Locate the cell with the specified text and output its [X, Y] center coordinate. 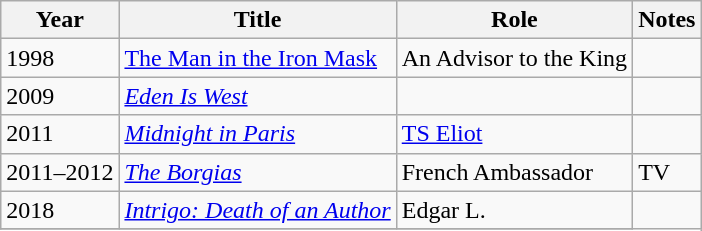
1998 [60, 58]
2018 [60, 210]
2011 [60, 134]
French Ambassador [514, 172]
Year [60, 20]
The Borgias [258, 172]
Role [514, 20]
Edgar L. [514, 210]
Notes [667, 20]
An Advisor to the King [514, 58]
Midnight in Paris [258, 134]
TV [667, 172]
The Man in the Iron Mask [258, 58]
Title [258, 20]
2009 [60, 96]
2011–2012 [60, 172]
Eden Is West [258, 96]
Intrigo: Death of an Author [258, 210]
TS Eliot [514, 134]
